Determine the [X, Y] coordinate at the center of the cell enclosing the given text.  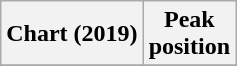
Chart (2019) [72, 34]
Peakposition [189, 34]
